Identify which cell holds the provided text, then report its (x, y) central coordinate. 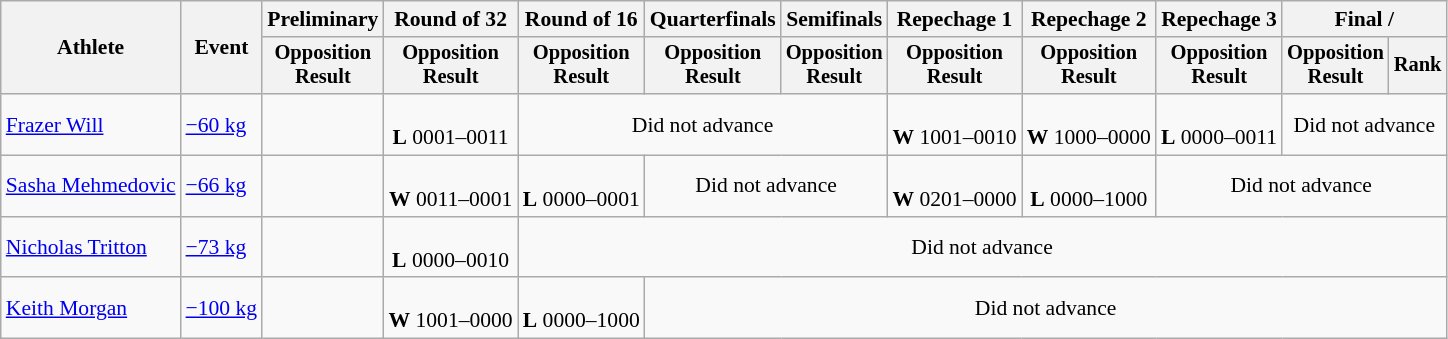
Final / (1364, 19)
−100 kg (222, 308)
L 0000–0010 (450, 248)
Quarterfinals (713, 19)
Sasha Mehmedovic (91, 186)
−60 kg (222, 124)
Preliminary (322, 19)
Round of 16 (582, 19)
Event (222, 48)
Keith Morgan (91, 308)
Repechage 2 (1089, 19)
Repechage 3 (1219, 19)
−66 kg (222, 186)
Repechage 1 (954, 19)
W 1001–0000 (450, 308)
Frazer Will (91, 124)
W 0011–0001 (450, 186)
−73 kg (222, 248)
L 0000–0011 (1219, 124)
W 0201–0000 (954, 186)
Semifinals (834, 19)
W 1000–0000 (1089, 124)
W 1001–0010 (954, 124)
Round of 32 (450, 19)
Athlete (91, 48)
Nicholas Tritton (91, 248)
L 0001–0011 (450, 124)
Rank (1418, 66)
L 0000–0001 (582, 186)
